Search for the cell housing the specified text and yield its [x, y] center coordinate. 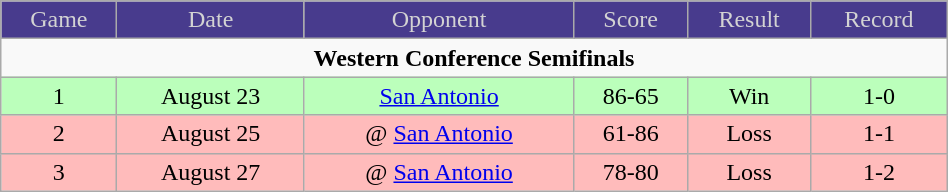
1-0 [880, 96]
San Antonio [438, 96]
Score [631, 20]
August 23 [211, 96]
86-65 [631, 96]
Opponent [438, 20]
Win [750, 96]
3 [59, 172]
Western Conference Semifinals [474, 58]
Game [59, 20]
1-1 [880, 134]
78-80 [631, 172]
Result [750, 20]
1-2 [880, 172]
61-86 [631, 134]
Record [880, 20]
2 [59, 134]
1 [59, 96]
August 25 [211, 134]
August 27 [211, 172]
Date [211, 20]
